Pinpoint the cell where the given text exists, returning its (X, Y) midpoint coordinate. 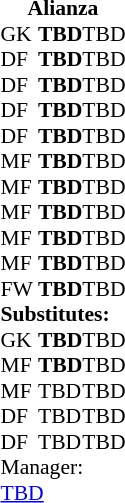
Manager: (62, 467)
Substitutes: (62, 314)
FW (19, 288)
